Detect which cell encompasses the target text, then output its [x, y] center coordinate. 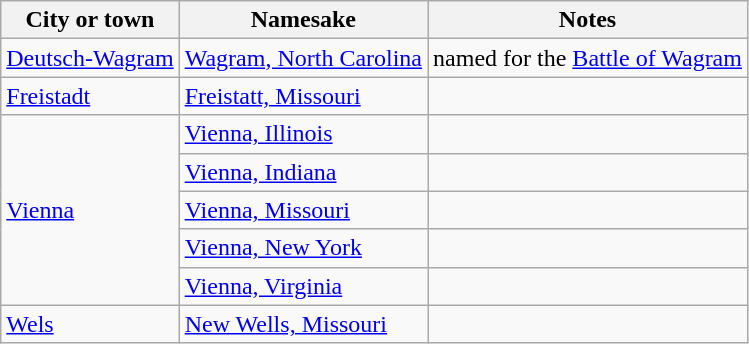
Wagram, North Carolina [303, 58]
Vienna, Missouri [303, 210]
Namesake [303, 20]
Vienna, New York [303, 248]
Vienna [90, 210]
Freistatt, Missouri [303, 96]
Vienna, Virginia [303, 286]
Vienna, Illinois [303, 134]
Vienna, Indiana [303, 172]
named for the Battle of Wagram [588, 58]
Freistadt [90, 96]
Wels [90, 324]
Notes [588, 20]
Deutsch-Wagram [90, 58]
City or town [90, 20]
New Wells, Missouri [303, 324]
